Capture the cell that displays the provided text and extract its [x, y] central coordinate. 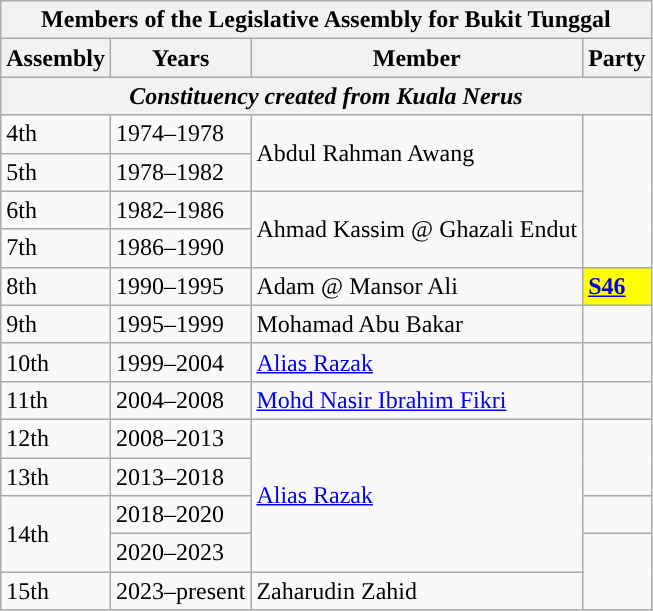
Member [417, 58]
Assembly [56, 58]
Ahmad Kassim @ Ghazali Endut [417, 229]
Members of the Legislative Assembly for Bukit Tunggal [326, 20]
2008–2013 [180, 438]
1986–1990 [180, 248]
13th [56, 477]
S46 [617, 286]
1974–1978 [180, 134]
1982–1986 [180, 210]
6th [56, 210]
7th [56, 248]
Years [180, 58]
Adam @ Mansor Ali [417, 286]
4th [56, 134]
9th [56, 324]
2023–present [180, 591]
15th [56, 591]
1990–1995 [180, 286]
Abdul Rahman Awang [417, 153]
8th [56, 286]
1999–2004 [180, 362]
2020–2023 [180, 553]
Constituency created from Kuala Nerus [326, 96]
Mohd Nasir Ibrahim Fikri [417, 400]
12th [56, 438]
10th [56, 362]
1995–1999 [180, 324]
2013–2018 [180, 477]
1978–1982 [180, 172]
Zaharudin Zahid [417, 591]
Mohamad Abu Bakar [417, 324]
11th [56, 400]
2018–2020 [180, 515]
2004–2008 [180, 400]
14th [56, 534]
5th [56, 172]
Party [617, 58]
